Search for the cell housing the specified text and yield its [x, y] center coordinate. 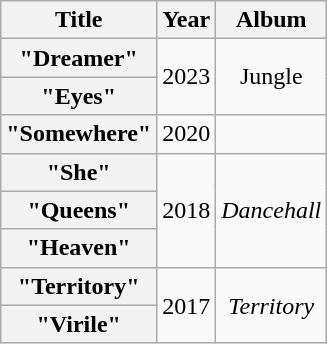
2020 [186, 134]
2018 [186, 210]
"Queens" [79, 210]
Jungle [272, 77]
"Virile" [79, 324]
"Somewhere" [79, 134]
"She" [79, 172]
"Territory" [79, 286]
"Dreamer" [79, 58]
Territory [272, 305]
Dancehall [272, 210]
Year [186, 20]
Title [79, 20]
2017 [186, 305]
2023 [186, 77]
Album [272, 20]
"Eyes" [79, 96]
"Heaven" [79, 248]
